From the cell containing the given text, extract its center point as (x, y) coordinate. 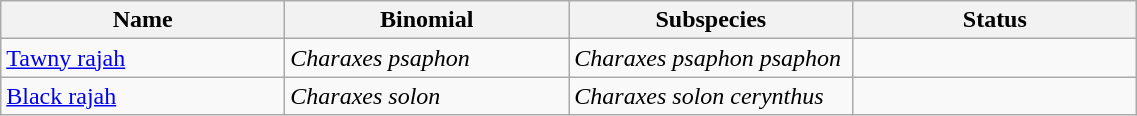
Black rajah (143, 96)
Binomial (427, 20)
Charaxes solon (427, 96)
Charaxes psaphon psaphon (711, 58)
Charaxes solon cerynthus (711, 96)
Subspecies (711, 20)
Tawny rajah (143, 58)
Status (995, 20)
Name (143, 20)
Charaxes psaphon (427, 58)
